Provide the (x, y) coordinate of the cell's center where the given text is located.  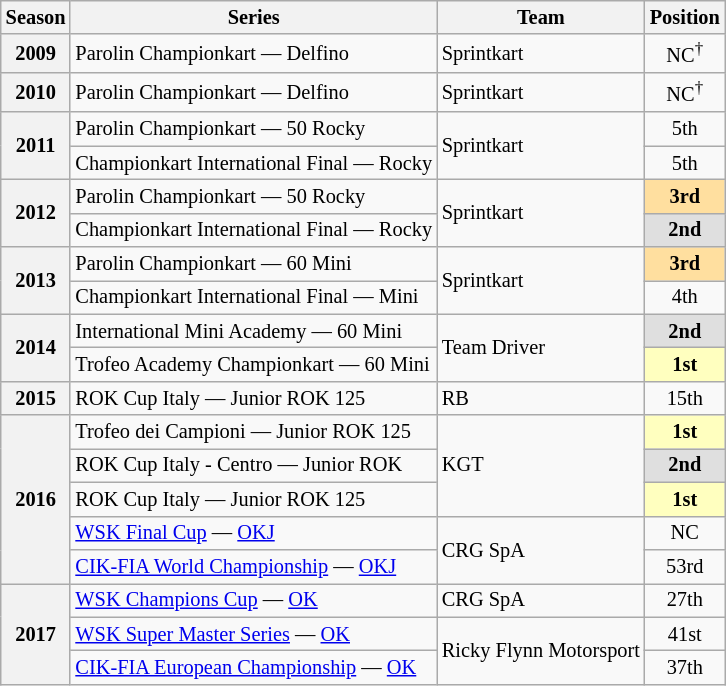
WSK Super Master Series — OK (253, 634)
15th (685, 398)
37th (685, 667)
WSK Champions Cup — OK (253, 600)
27th (685, 600)
Position (685, 17)
2010 (36, 92)
Team (541, 17)
CIK-FIA European Championship — OK (253, 667)
2013 (36, 280)
Championkart International Final — Mini (253, 297)
2012 (36, 212)
RB (541, 398)
2015 (36, 398)
2014 (36, 348)
NC (685, 533)
Parolin Championkart — 60 Mini (253, 264)
KGT (541, 466)
2017 (36, 634)
Team Driver (541, 348)
Ricky Flynn Motorsport (541, 650)
Trofeo Academy Championkart — 60 Mini (253, 365)
4th (685, 297)
CIK-FIA World Championship — OKJ (253, 566)
WSK Final Cup — OKJ (253, 533)
2011 (36, 146)
Season (36, 17)
41st (685, 634)
2016 (36, 499)
Trofeo dei Campioni — Junior ROK 125 (253, 432)
International Mini Academy — 60 Mini (253, 331)
2009 (36, 54)
53rd (685, 566)
ROK Cup Italy - Centro — Junior ROK (253, 465)
Series (253, 17)
